Determine the [X, Y] coordinate at the center of the cell enclosing the given text.  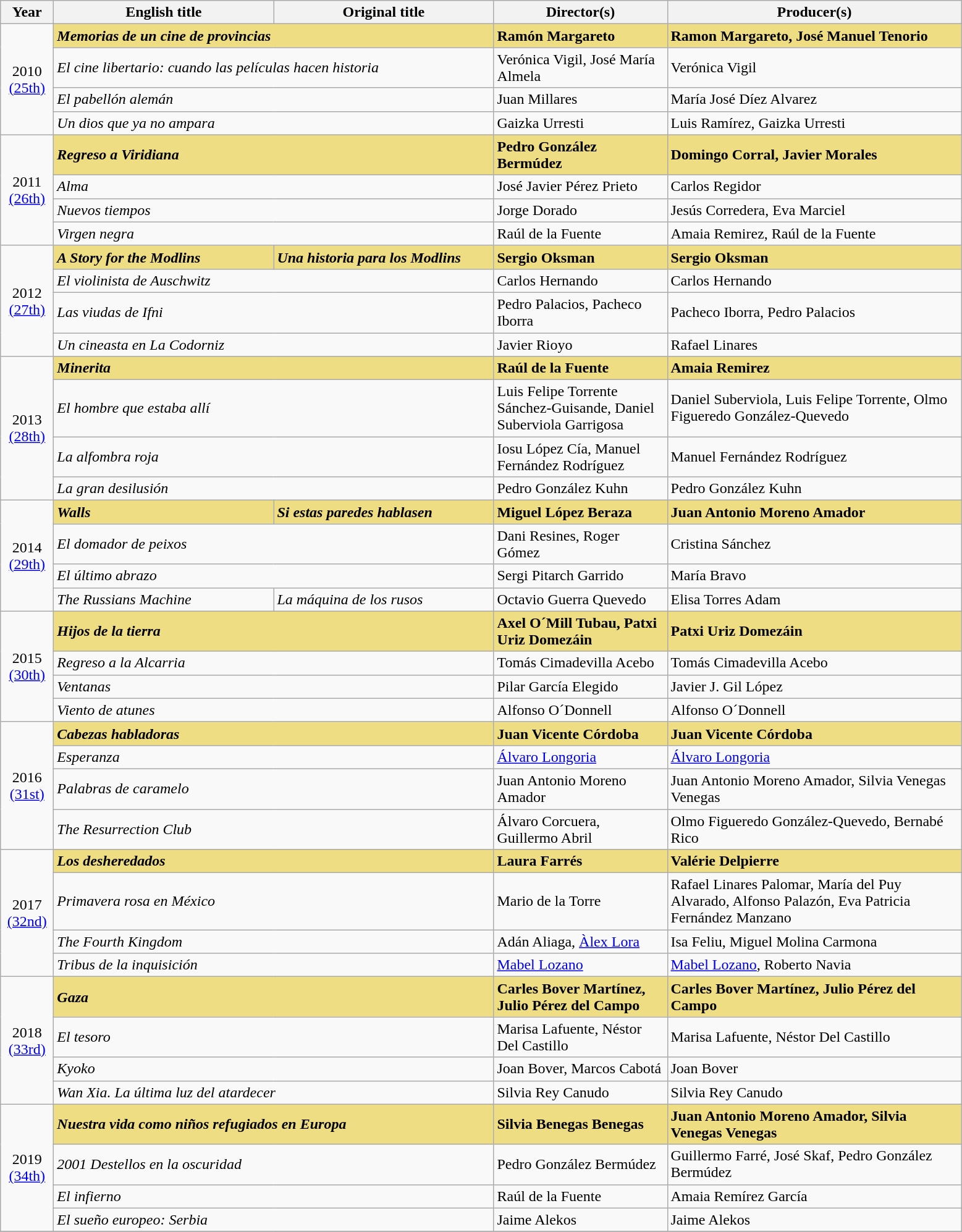
Ramón Margareto [581, 36]
El violinista de Auschwitz [274, 281]
Guillermo Farré, José Skaf, Pedro González Bermúdez [814, 1164]
El último abrazo [274, 576]
Minerita [274, 368]
English title [164, 12]
Ventanas [274, 686]
Manuel Fernández Rodríguez [814, 457]
Valérie Delpierre [814, 861]
Gaza [274, 997]
El domador de peixos [274, 544]
Walls [164, 512]
2019(34th) [27, 1168]
Virgen negra [274, 234]
Nuevos tiempos [274, 210]
El pabellón alemán [274, 99]
Luis Ramírez, Gaizka Urresti [814, 123]
2011(26th) [27, 190]
La máquina de los rusos [384, 599]
Olmo Figueredo González-Quevedo, Bernabé Rico [814, 829]
Jesús Corredera, Eva Marciel [814, 210]
Silvia Benegas Benegas [581, 1124]
Kyoko [274, 1069]
Carlos Regidor [814, 187]
The Fourth Kingdom [274, 942]
Un cineasta en La Codorniz [274, 344]
Axel O´Mill Tubau, Patxi Uriz Domezáin [581, 631]
2010(25th) [27, 79]
Cabezas habladoras [274, 733]
Si estas paredes hablasen [384, 512]
Los desheredados [274, 861]
María José Díez Alvarez [814, 99]
Tribus de la inquisición [274, 965]
Viento de atunes [274, 710]
Las viudas de Ifni [274, 313]
Dani Resines, Roger Gómez [581, 544]
Amaia Remírez García [814, 1196]
2012(27th) [27, 300]
Ramon Margareto, José Manuel Tenorio [814, 36]
Isa Feliu, Miguel Molina Carmona [814, 942]
Miguel López Beraza [581, 512]
El cine libertario: cuando las películas hacen historia [274, 68]
Gaizka Urresti [581, 123]
María Bravo [814, 576]
Rafael Linares Palomar, María del Puy Alvarado, Alfonso Palazón, Eva Patricia Fernández Manzano [814, 901]
Un dios que ya no ampara [274, 123]
Sergi Pitarch Garrido [581, 576]
The Russians Machine [164, 599]
Amaia Remirez [814, 368]
A Story for the Modlins [164, 257]
Iosu López Cía, Manuel Fernández Rodríguez [581, 457]
Wan Xia. La última luz del atardecer [274, 1092]
Javier Rioyo [581, 344]
Amaia Remirez, Raúl de la Fuente [814, 234]
Una historia para los Modlins [384, 257]
Memorias de un cine de provincias [274, 36]
Álvaro Corcuera, Guillermo Abril [581, 829]
Daniel Suberviola, Luis Felipe Torrente, Olmo Figueredo González-Quevedo [814, 408]
Patxi Uriz Domezáin [814, 631]
El infierno [274, 1196]
Elisa Torres Adam [814, 599]
Nuestra vida como niños refugiados en Europa [274, 1124]
Year [27, 12]
Mabel Lozano [581, 965]
Mario de la Torre [581, 901]
Verónica Vigil, José María Almela [581, 68]
Verónica Vigil [814, 68]
Pacheco Iborra, Pedro Palacios [814, 313]
Javier J. Gil López [814, 686]
Original title [384, 12]
Rafael Linares [814, 344]
Regreso a Viridiana [274, 154]
Joan Bover [814, 1069]
Juan Millares [581, 99]
Hijos de la tierra [274, 631]
The Resurrection Club [274, 829]
Pedro Palacios, Pacheco Iborra [581, 313]
Cristina Sánchez [814, 544]
Mabel Lozano, Roberto Navia [814, 965]
El sueño europeo: Serbia [274, 1220]
2018(33rd) [27, 1040]
Domingo Corral, Javier Morales [814, 154]
Jorge Dorado [581, 210]
2017(32nd) [27, 913]
Director(s) [581, 12]
Pilar García Elegido [581, 686]
Joan Bover, Marcos Cabotá [581, 1069]
2015(30th) [27, 666]
José Javier Pérez Prieto [581, 187]
El tesoro [274, 1037]
Adán Aliaga, Àlex Lora [581, 942]
El hombre que estaba allí [274, 408]
Regreso a la Alcarria [274, 663]
2014(29th) [27, 556]
Palabras de caramelo [274, 788]
Esperanza [274, 757]
Alma [274, 187]
Producer(s) [814, 12]
La alfombra roja [274, 457]
Octavio Guerra Quevedo [581, 599]
2013(28th) [27, 429]
Primavera rosa en México [274, 901]
Luis Felipe Torrente Sánchez-Guisande, Daniel Suberviola Garrigosa [581, 408]
2001 Destellos en la oscuridad [274, 1164]
Laura Farrés [581, 861]
2016(31st) [27, 785]
La gran desilusión [274, 489]
